Scan for the cell matching the given text and deliver its (x, y) coordinate at center. 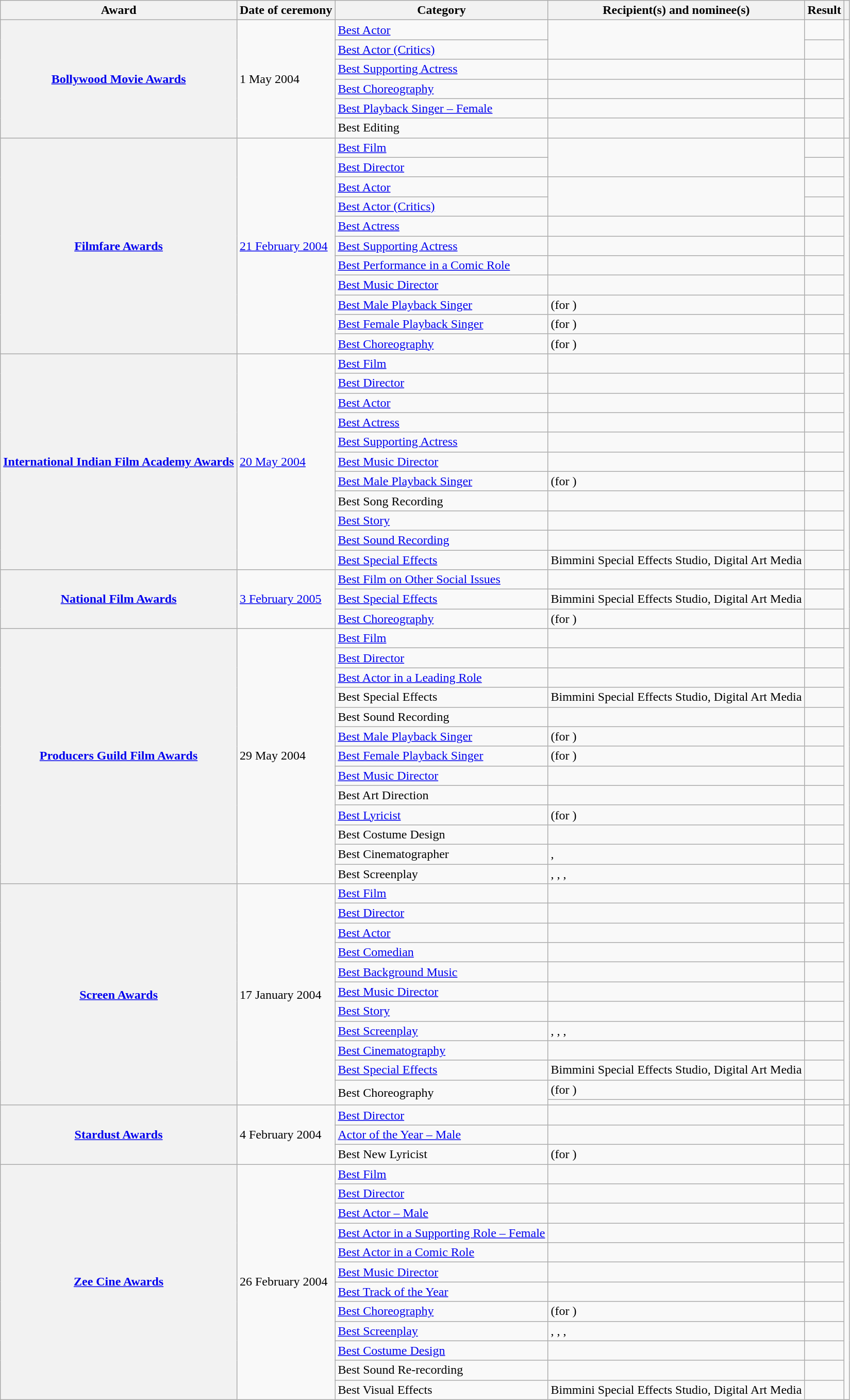
Best Editing (441, 128)
International Indian Film Academy Awards (119, 462)
4 February 2004 (286, 1134)
Result (824, 10)
Category (441, 10)
Best Playback Singer – Female (441, 108)
Best Background Music (441, 972)
Best Film on Other Social Issues (441, 580)
Best Performance in a Comic Role (441, 266)
Best Cinematography (441, 1050)
Best Actor – Male (441, 1213)
Best Actor in a Comic Role (441, 1253)
Best Sound Re-recording (441, 1370)
Best Visual Effects (441, 1390)
Best Song Recording (441, 501)
20 May 2004 (286, 462)
Actor of the Year – Male (441, 1134)
Producers Guild Film Awards (119, 756)
21 February 2004 (286, 245)
3 February 2005 (286, 599)
29 May 2004 (286, 756)
Zee Cine Awards (119, 1282)
Best New Lyricist (441, 1154)
Best Art Direction (441, 795)
Bollywood Movie Awards (119, 79)
1 May 2004 (286, 79)
, (676, 854)
26 February 2004 (286, 1282)
Recipient(s) and nominee(s) (676, 10)
Filmfare Awards (119, 245)
Stardust Awards (119, 1134)
Best Track of the Year (441, 1292)
National Film Awards (119, 599)
Date of ceremony (286, 10)
Screen Awards (119, 995)
Best Lyricist (441, 815)
Best Actor in a Leading Role (441, 678)
Best Comedian (441, 952)
Best Actor in a Supporting Role – Female (441, 1233)
Best Cinematographer (441, 854)
Award (119, 10)
17 January 2004 (286, 995)
